Output the [x, y] coordinate of the center of the cell containing the given text.  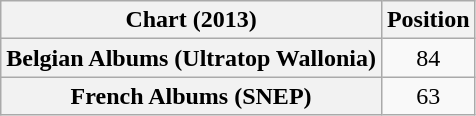
84 [428, 58]
Position [428, 20]
Chart (2013) [192, 20]
French Albums (SNEP) [192, 96]
63 [428, 96]
Belgian Albums (Ultratop Wallonia) [192, 58]
